Search for the cell housing the specified text and yield its (x, y) center coordinate. 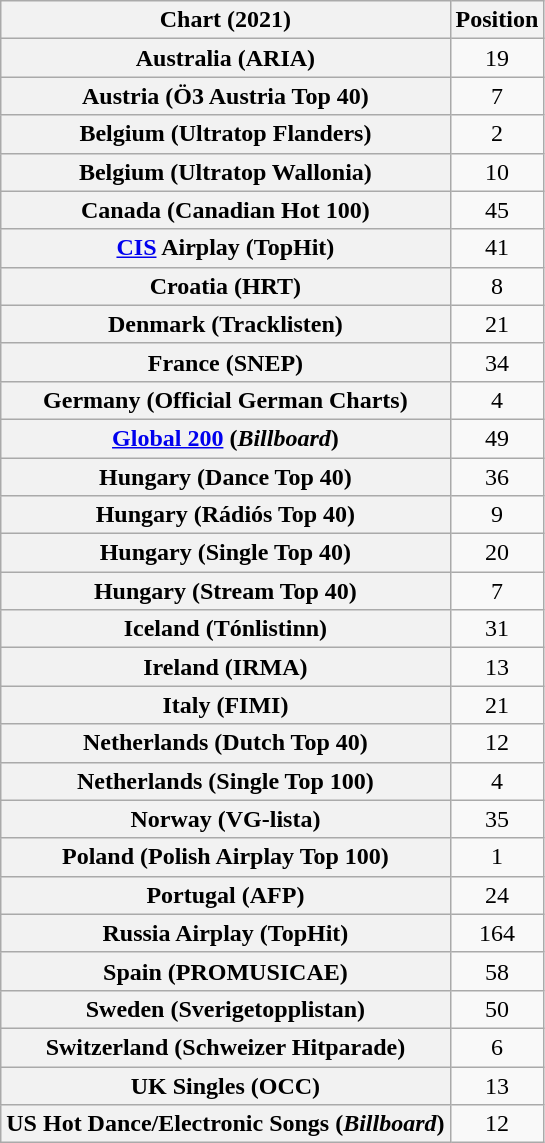
Sweden (Sverigetopplistan) (226, 1009)
41 (497, 248)
Belgium (Ultratop Flanders) (226, 134)
49 (497, 438)
Ireland (IRMA) (226, 667)
10 (497, 172)
9 (497, 515)
50 (497, 1009)
35 (497, 819)
Russia Airplay (TopHit) (226, 933)
58 (497, 971)
Switzerland (Schweizer Hitparade) (226, 1047)
Denmark (Tracklisten) (226, 324)
Spain (PROMUSICAE) (226, 971)
Portugal (AFP) (226, 895)
Canada (Canadian Hot 100) (226, 210)
31 (497, 629)
Croatia (HRT) (226, 286)
Belgium (Ultratop Wallonia) (226, 172)
Norway (VG-lista) (226, 819)
164 (497, 933)
Netherlands (Single Top 100) (226, 781)
8 (497, 286)
Hungary (Single Top 40) (226, 553)
Austria (Ö3 Austria Top 40) (226, 96)
Position (497, 20)
24 (497, 895)
19 (497, 58)
Hungary (Dance Top 40) (226, 477)
Poland (Polish Airplay Top 100) (226, 857)
1 (497, 857)
Iceland (Tónlistinn) (226, 629)
Global 200 (Billboard) (226, 438)
20 (497, 553)
6 (497, 1047)
Chart (2021) (226, 20)
CIS Airplay (TopHit) (226, 248)
Hungary (Rádiós Top 40) (226, 515)
Australia (ARIA) (226, 58)
Hungary (Stream Top 40) (226, 591)
France (SNEP) (226, 362)
34 (497, 362)
45 (497, 210)
36 (497, 477)
Italy (FIMI) (226, 705)
Netherlands (Dutch Top 40) (226, 743)
US Hot Dance/Electronic Songs (Billboard) (226, 1124)
UK Singles (OCC) (226, 1085)
2 (497, 134)
Germany (Official German Charts) (226, 400)
